Scan for the cell matching the given text and deliver its (x, y) coordinate at center. 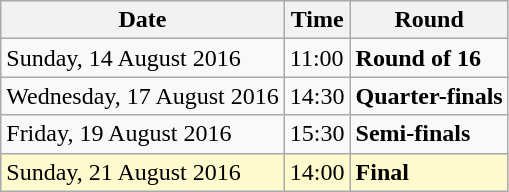
14:30 (317, 96)
Round (429, 20)
Time (317, 20)
14:00 (317, 172)
Sunday, 21 August 2016 (143, 172)
Sunday, 14 August 2016 (143, 58)
11:00 (317, 58)
Final (429, 172)
Round of 16 (429, 58)
Date (143, 20)
15:30 (317, 134)
Friday, 19 August 2016 (143, 134)
Quarter-finals (429, 96)
Semi-finals (429, 134)
Wednesday, 17 August 2016 (143, 96)
